Capture the cell that displays the provided text and extract its [x, y] central coordinate. 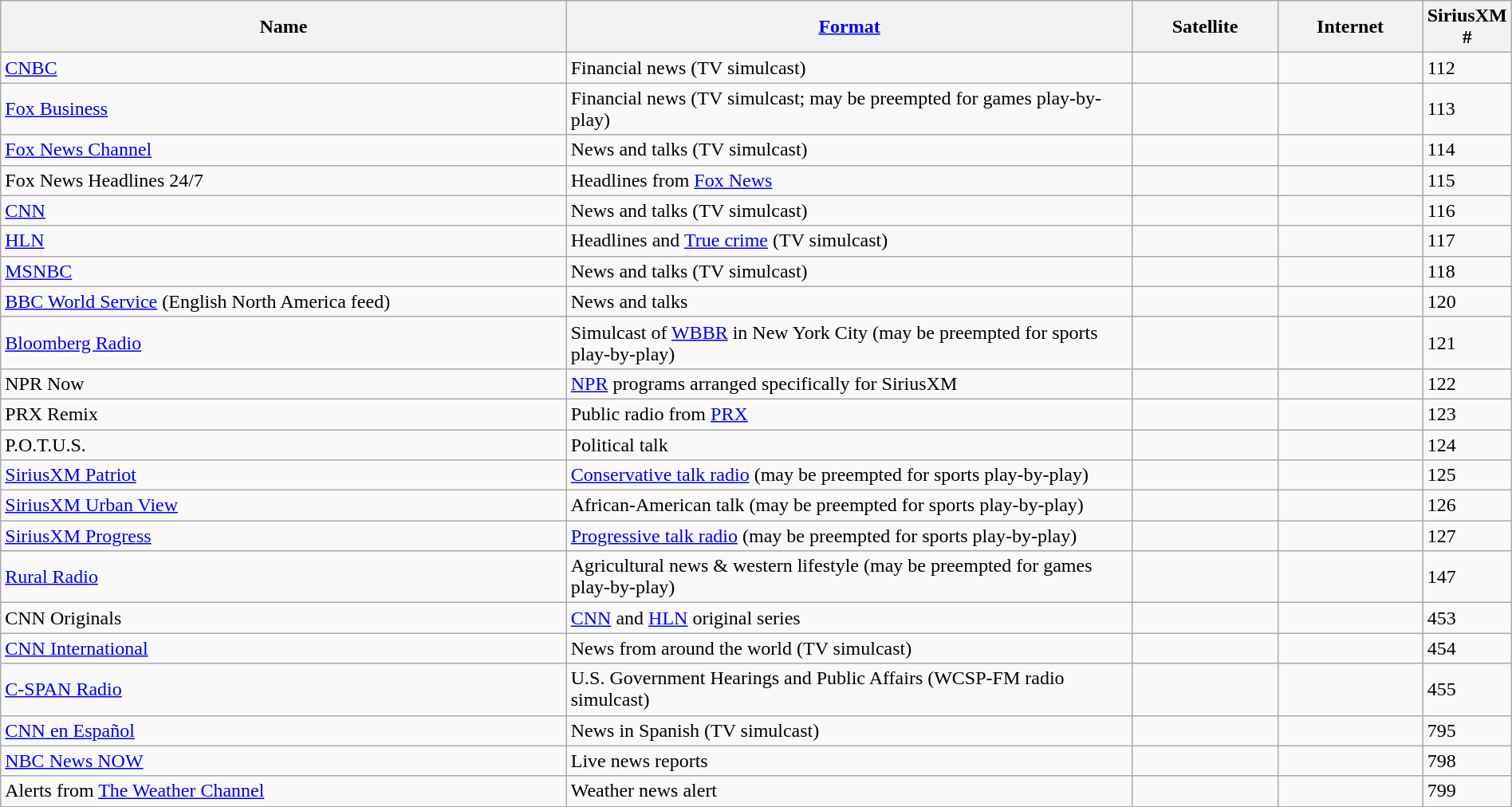
Format [849, 27]
CNN International [284, 648]
120 [1467, 301]
CNBC [284, 68]
Fox News Headlines 24/7 [284, 180]
118 [1467, 271]
112 [1467, 68]
Internet [1350, 27]
Simulcast of WBBR in New York City (may be preempted for sports play-by-play) [849, 343]
SiriusXM # [1467, 27]
SiriusXM Patriot [284, 475]
Conservative talk radio (may be preempted for sports play-by-play) [849, 475]
454 [1467, 648]
HLN [284, 241]
U.S. Government Hearings and Public Affairs (WCSP-FM radio simulcast) [849, 689]
127 [1467, 536]
P.O.T.U.S. [284, 444]
PRX Remix [284, 414]
Progressive talk radio (may be preempted for sports play-by-play) [849, 536]
115 [1467, 180]
Headlines from Fox News [849, 180]
NPR programs arranged specifically for SiriusXM [849, 384]
Fox Business [284, 108]
Fox News Channel [284, 150]
C-SPAN Radio [284, 689]
799 [1467, 791]
Agricultural news & western lifestyle (may be preempted for games play-by-play) [849, 577]
Satellite [1205, 27]
NBC News NOW [284, 761]
795 [1467, 730]
CNN en Español [284, 730]
Bloomberg Radio [284, 343]
Financial news (TV simulcast) [849, 68]
123 [1467, 414]
Financial news (TV simulcast; may be preempted for games play-by-play) [849, 108]
African-American talk (may be preempted for sports play-by-play) [849, 506]
Alerts from The Weather Channel [284, 791]
News from around the world (TV simulcast) [849, 648]
126 [1467, 506]
Weather news alert [849, 791]
BBC World Service (English North America feed) [284, 301]
147 [1467, 577]
117 [1467, 241]
SiriusXM Urban View [284, 506]
455 [1467, 689]
453 [1467, 618]
Live news reports [849, 761]
Political talk [849, 444]
124 [1467, 444]
News in Spanish (TV simulcast) [849, 730]
Headlines and True crime (TV simulcast) [849, 241]
Name [284, 27]
114 [1467, 150]
Public radio from PRX [849, 414]
NPR Now [284, 384]
121 [1467, 343]
SiriusXM Progress [284, 536]
113 [1467, 108]
122 [1467, 384]
Rural Radio [284, 577]
125 [1467, 475]
CNN [284, 211]
CNN and HLN original series [849, 618]
News and talks [849, 301]
798 [1467, 761]
CNN Originals [284, 618]
116 [1467, 211]
MSNBC [284, 271]
